Determine the [x, y] coordinate at the center of the cell enclosing the given text.  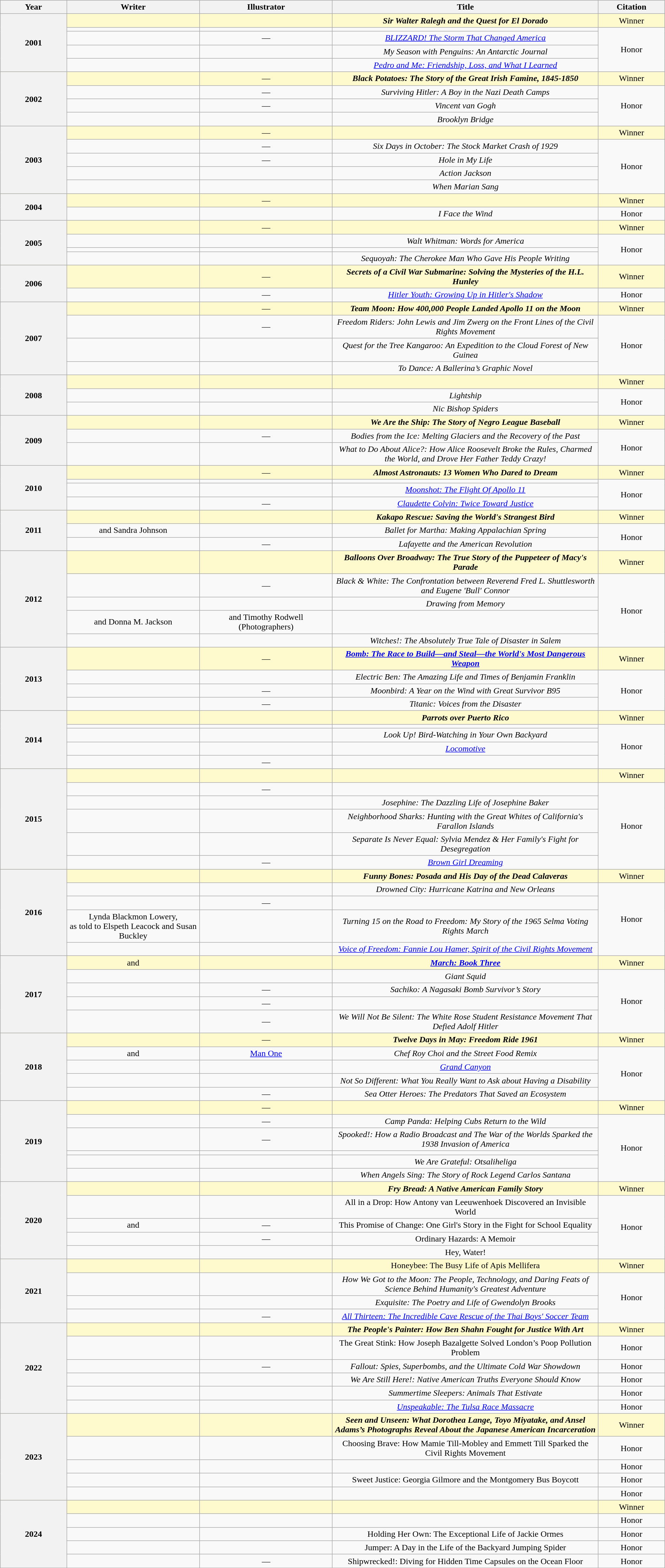
When Angels Sing: The Story of Rock Legend Carlos Santana [465, 1175]
Lafayette and the American Revolution [465, 544]
Seen and Unseen: What Dorothea Lange, Toyo Miyatake, and Ansel Adams’s Photographs Reveal About the Japanese American Incarceration [465, 1425]
Spooked!: How a Radio Broadcast and The War of the Worlds Sparked the 1938 Invasion of America [465, 1140]
We Are Grateful: Otsaliheliga [465, 1162]
Surviving Hitler: A Boy in the Nazi Death Camps [465, 92]
This Promise of Change: One Girl's Story in the Fight for School Equality [465, 1225]
Almost Astronauts: 13 Women Who Dared to Dream [465, 472]
How We Got to the Moon: The People, Technology, and Daring Feats of Science Behind Humanity's Greatest Adventure [465, 1284]
2006 [33, 283]
March: Book Three [465, 963]
Ordinary Hazards: A Memoir [465, 1239]
2005 [33, 243]
Look Up! Bird-Watching in Your Own Backyard [465, 735]
I Face the Wind [465, 214]
2016 [33, 912]
Moonbird: A Year on the Wind with Great Survivor B95 [465, 691]
Bomb: The Race to Build—and Steal—the World's Most Dangerous Weapon [465, 659]
All Thirteen: The Incredible Cave Rescue of the Thai Boys' Soccer Team [465, 1316]
Action Jackson [465, 173]
Grand Canyon [465, 1067]
Illustrator [266, 7]
Fallout: Spies, Superbombs, and the Ultimate Cold War Showdown [465, 1366]
Ballet for Martha: Making Appalachian Spring [465, 530]
Balloons Over Broadway: The True Story of the Puppeteer of Macy's Parade [465, 562]
Sea Otter Heroes: The Predators That Saved an Ecosystem [465, 1094]
Chef Roy Choi and the Street Food Remix [465, 1053]
Writer [133, 7]
Brown Girl Dreaming [465, 862]
Shipwrecked!: Diving for Hidden Time Capsules on the Ocean Floor [465, 1561]
Funny Bones: Posada and His Day of the Dead Calaveras [465, 876]
Titanic: Voices from the Disaster [465, 704]
Nic Bishop Spiders [465, 409]
Year [33, 7]
Quest for the Tree Kangaroo: An Expedition to the Cloud Forest of New Guinea [465, 350]
Team Moon: How 400,000 People Landed Apollo 11 on the Moon [465, 308]
We Are the Ship: The Story of Negro League Baseball [465, 422]
Drawing from Memory [465, 604]
2017 [33, 995]
Bodies from the Ice: Melting Glaciers and the Recovery of the Past [465, 436]
2015 [33, 819]
2024 [33, 1534]
and Donna M. Jackson [133, 622]
2001 [33, 43]
Brooklyn Bridge [465, 119]
Kakapo Rescue: Saving the World's Strangest Bird [465, 517]
2008 [33, 395]
Drowned City: Hurricane Katrina and New Orleans [465, 890]
Unspeakable: The Tulsa Race Massacre [465, 1407]
2020 [33, 1221]
2022 [33, 1368]
Moonshot: The Flight Of Apollo 11 [465, 490]
Claudette Colvin: Twice Toward Justice [465, 503]
Locomotive [465, 748]
Turning 15 on the Road to Freedom: My Story of the 1965 Selma Voting Rights March [465, 926]
2002 [33, 99]
Witches!: The Absolutely True Tale of Disaster in Salem [465, 640]
Lynda Blackmon Lowery, as told to Elspeth Leacock and Susan Buckley [133, 926]
2012 [33, 599]
Sachiko: A Nagasaki Bomb Survivor’s Story [465, 990]
2003 [33, 159]
Hey, Water! [465, 1252]
2004 [33, 207]
Black Potatoes: The Story of the Great Irish Famine, 1845-1850 [465, 79]
Lightship [465, 395]
Fry Bread: A Native American Family Story [465, 1189]
Honeybee: The Busy Life of Apis Mellifera [465, 1266]
The People's Painter: How Ben Shahn Fought for Justice With Art [465, 1329]
and Sandra Johnson [133, 530]
2013 [33, 679]
Vincent van Gogh [465, 106]
Title [465, 7]
The Great Stink: How Joseph Bazalgette Solved London’s Poop Pollution Problem [465, 1348]
All in a Drop: How Antony van Leeuwenhoek Discovered an Invisible World [465, 1207]
Secrets of a Civil War Submarine: Solving the Mysteries of the H.L. Hunley [465, 276]
What to Do About Alice?: How Alice Roosevelt Broke the Rules, Charmed the World, and Drove Her Father Teddy Crazy! [465, 454]
Summertime Sleepers: Animals That Estivate [465, 1393]
When Marian Sang [465, 187]
Camp Panda: Helping Cubs Return to the Wild [465, 1121]
Electric Ben: The Amazing Life and Times of Benjamin Franklin [465, 677]
Hole in My Life [465, 159]
Choosing Brave: How Mamie Till-Mobley and Emmett Till Sparked the Civil Rights Movement [465, 1448]
Giant Squid [465, 976]
Freedom Riders: John Lewis and Jim Zwerg on the Front Lines of the Civil Rights Movement [465, 327]
Josephine: The Dazzling Life of Josephine Baker [465, 802]
Voice of Freedom: Fannie Lou Hamer, Spirit of the Civil Rights Movement [465, 949]
We Will Not Be Silent: The White Rose Student Resistance Movement That Defied Adolf Hitler [465, 1022]
Pedro and Me: Friendship, Loss, and What I Learned [465, 65]
Jumper: A Day in the Life of the Backyard Jumping Spider [465, 1547]
Exquisite: The Poetry and Life of Gwendolyn Brooks [465, 1302]
Parrots over Puerto Rico [465, 718]
2021 [33, 1291]
2009 [33, 440]
Twelve Days in May: Freedom Ride 1961 [465, 1040]
2007 [33, 338]
2023 [33, 1457]
Not So Different: What You Really Want to Ask about Having a Disability [465, 1080]
Sequoyah: The Cherokee Man Who Gave His People Writing [465, 258]
2019 [33, 1141]
2018 [33, 1067]
My Season with Penguins: An Antarctic Journal [465, 52]
To Dance: A Ballerina’s Graphic Novel [465, 368]
Sir Walter Ralegh and the Quest for El Dorado [465, 21]
Man One [266, 1053]
2011 [33, 530]
We Are Still Here!: Native American Truths Everyone Should Know [465, 1380]
Holding Her Own: The Exceptional Life of Jackie Ormes [465, 1534]
2014 [33, 740]
Six Days in October: The Stock Market Crash of 1929 [465, 146]
Citation [632, 7]
Walt Whitman: Words for America [465, 241]
Sweet Justice: Georgia Gilmore and the Montgomery Bus Boycott [465, 1480]
Black & White: The Confrontation between Reverend Fred L. Shuttlesworth and Eugene 'Bull' Connor [465, 585]
2010 [33, 488]
BLIZZARD! The Storm That Changed America [465, 38]
Neighborhood Sharks: Hunting with the Great Whites of California's Farallon Islands [465, 821]
and Timothy Rodwell (Photographers) [266, 622]
Hitler Youth: Growing Up in Hitler's Shadow [465, 295]
Separate Is Never Equal: Sylvia Mendez & Her Family's Fight for Desegregation [465, 844]
